Provide the [x, y] coordinate of the cell's center where the given text is located.  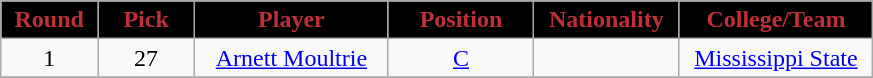
C [460, 58]
1 [50, 58]
College/Team [776, 20]
Round [50, 20]
Arnett Moultrie [292, 58]
Nationality [606, 20]
Position [460, 20]
Mississippi State [776, 58]
Player [292, 20]
Pick [146, 20]
27 [146, 58]
